Search for the cell housing the specified text and yield its (X, Y) center coordinate. 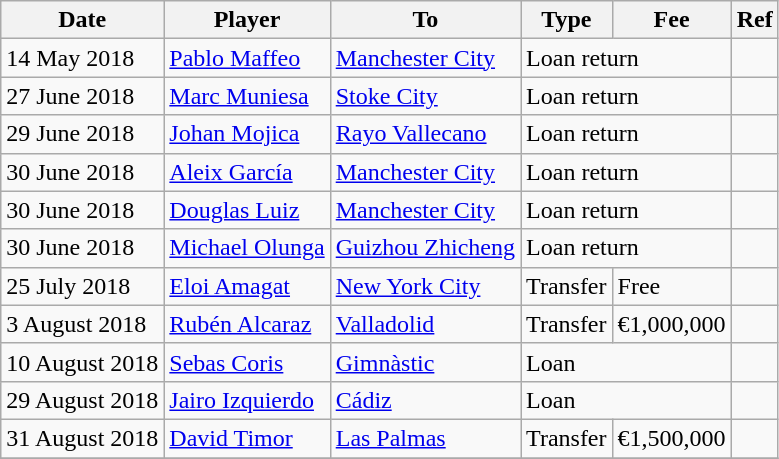
31 August 2018 (82, 438)
David Timor (247, 438)
29 June 2018 (82, 134)
Eloi Amagat (247, 286)
Michael Olunga (247, 248)
Las Palmas (425, 438)
Marc Muniesa (247, 96)
Pablo Maffeo (247, 58)
Cádiz (425, 400)
Rubén Alcaraz (247, 324)
25 July 2018 (82, 286)
To (425, 20)
€1,500,000 (672, 438)
New York City (425, 286)
Date (82, 20)
Player (247, 20)
Sebas Coris (247, 362)
Guizhou Zhicheng (425, 248)
3 August 2018 (82, 324)
€1,000,000 (672, 324)
14 May 2018 (82, 58)
Type (567, 20)
Douglas Luiz (247, 210)
Valladolid (425, 324)
Free (672, 286)
Ref (754, 20)
Fee (672, 20)
Stoke City (425, 96)
Johan Mojica (247, 134)
Jairo Izquierdo (247, 400)
10 August 2018 (82, 362)
27 June 2018 (82, 96)
Rayo Vallecano (425, 134)
Aleix García (247, 172)
Gimnàstic (425, 362)
29 August 2018 (82, 400)
